Find where the given text appears and provide that cell's center as [x, y] coordinate. 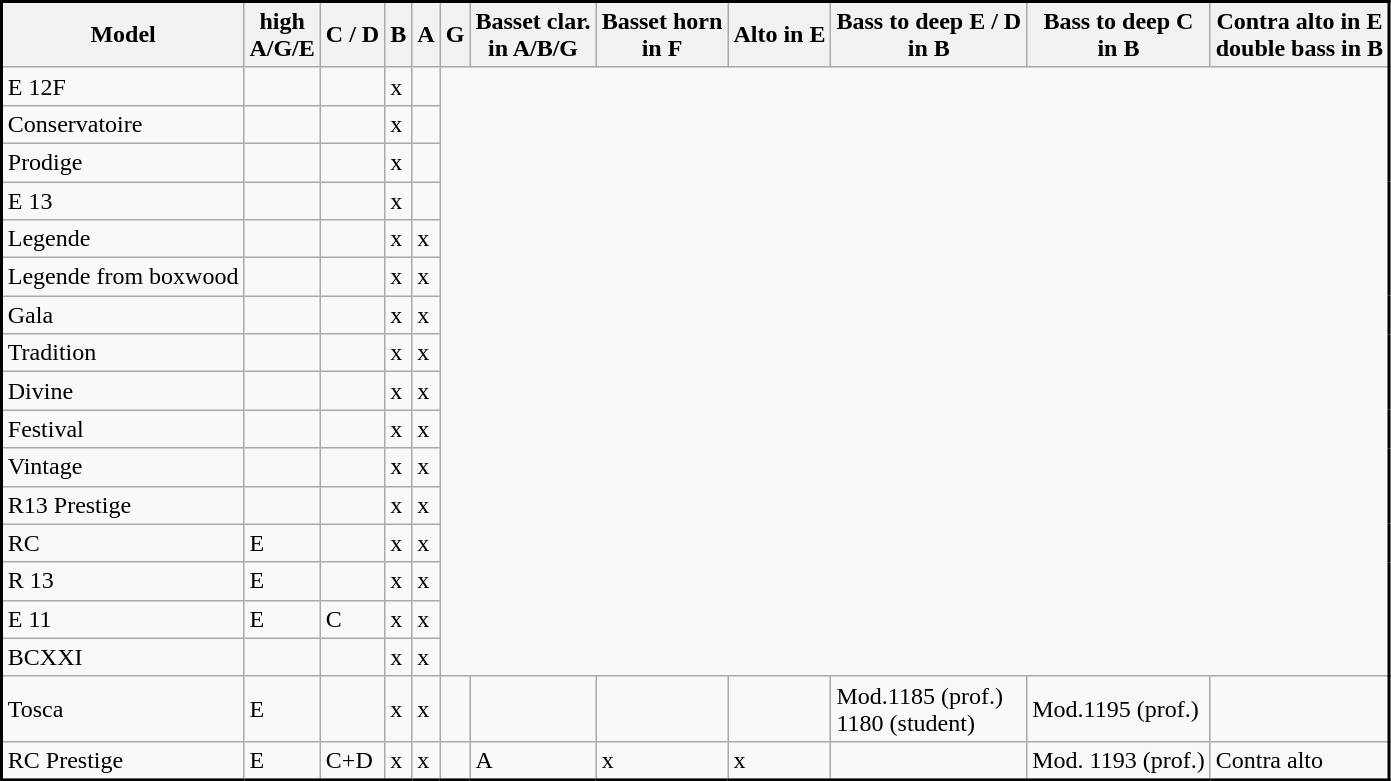
BCXXI [123, 657]
Festival [123, 429]
Tosca [123, 708]
Legende [123, 239]
R13 Prestige [123, 505]
highA/G/E [282, 35]
C+D [352, 760]
Gala [123, 315]
G [455, 35]
Legende from boxwood [123, 277]
B [398, 35]
Conservatoire [123, 124]
C / D [352, 35]
E 11 [123, 619]
C [352, 619]
Tradition [123, 353]
Prodige [123, 162]
Vintage [123, 467]
Mod.1195 (prof.) [1118, 708]
R 13 [123, 581]
Contra alto in E double bass in B [1300, 35]
Mod. 1193 (prof.) [1118, 760]
Mod.1185 (prof.)1180 (student) [929, 708]
RC [123, 543]
Bass to deep E / D in B [929, 35]
Contra alto [1300, 760]
Basset hornin F [662, 35]
E 13 [123, 201]
Model [123, 35]
E 12F [123, 86]
Basset clar.in A/B/G [533, 35]
Alto in E [780, 35]
Bass to deep Cin B [1118, 35]
Divine [123, 391]
RC Prestige [123, 760]
